Scan for the cell matching the given text and deliver its [X, Y] coordinate at center. 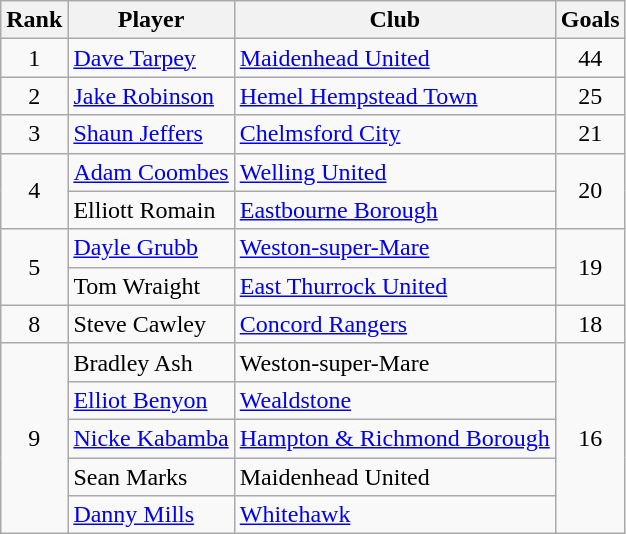
Player [151, 20]
5 [34, 267]
8 [34, 324]
Jake Robinson [151, 96]
Nicke Kabamba [151, 438]
Concord Rangers [394, 324]
21 [590, 134]
Steve Cawley [151, 324]
44 [590, 58]
East Thurrock United [394, 286]
Dayle Grubb [151, 248]
Goals [590, 20]
Chelmsford City [394, 134]
16 [590, 438]
Tom Wraight [151, 286]
Wealdstone [394, 400]
Dave Tarpey [151, 58]
Whitehawk [394, 515]
Adam Coombes [151, 172]
Hemel Hempstead Town [394, 96]
Club [394, 20]
Sean Marks [151, 477]
Eastbourne Borough [394, 210]
3 [34, 134]
2 [34, 96]
Danny Mills [151, 515]
Hampton & Richmond Borough [394, 438]
20 [590, 191]
1 [34, 58]
25 [590, 96]
Bradley Ash [151, 362]
Welling United [394, 172]
19 [590, 267]
9 [34, 438]
Rank [34, 20]
Elliott Romain [151, 210]
Elliot Benyon [151, 400]
Shaun Jeffers [151, 134]
4 [34, 191]
18 [590, 324]
